Output the [x, y] coordinate of the center of the cell containing the given text.  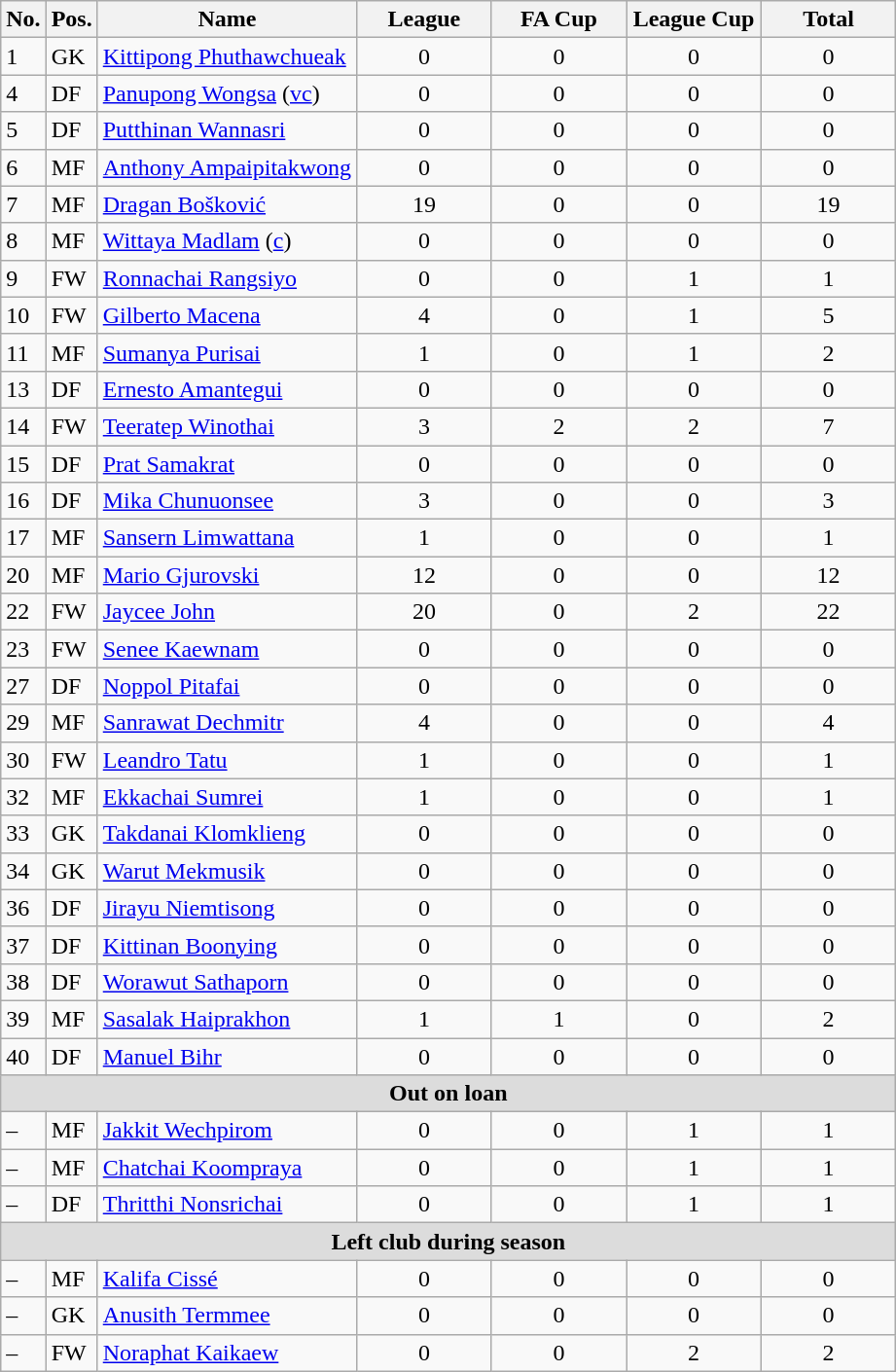
Teeratep Winothai [227, 426]
17 [23, 538]
15 [23, 464]
Gilberto Macena [227, 315]
38 [23, 982]
Senee Kaewnam [227, 649]
29 [23, 723]
Dragan Bošković [227, 204]
Leandro Tatu [227, 760]
Total [829, 19]
30 [23, 760]
League Cup [695, 19]
Worawut Sathaporn [227, 982]
Anusith Termmee [227, 1316]
Ernesto Amantegui [227, 389]
33 [23, 834]
Putthinan Wannasri [227, 130]
FA Cup [558, 19]
39 [23, 1019]
Sumanya Purisai [227, 352]
23 [23, 649]
Sasalak Haiprakhon [227, 1019]
Jaycee John [227, 612]
Mario Gjurovski [227, 575]
Kittipong Phuthawchueak [227, 56]
16 [23, 501]
Jakkit Wechpirom [227, 1131]
Noppol Pitafai [227, 686]
34 [23, 871]
13 [23, 389]
Warut Mekmusik [227, 871]
Anthony Ampaipitakwong [227, 167]
Thritthi Nonsrichai [227, 1205]
Panupong Wongsa (vc) [227, 93]
14 [23, 426]
Pos. [72, 19]
Sanrawat Dechmitr [227, 723]
No. [23, 19]
Name [227, 19]
Wittaya Madlam (c) [227, 241]
37 [23, 945]
32 [23, 797]
Kittinan Boonying [227, 945]
Ronnachai Rangsiyo [227, 278]
Sansern Limwattana [227, 538]
Manuel Bihr [227, 1056]
Takdanai Klomklieng [227, 834]
Mika Chunuonsee [227, 501]
Ekkachai Sumrei [227, 797]
6 [23, 167]
40 [23, 1056]
Left club during season [448, 1242]
Prat Samakrat [227, 464]
Jirayu Niemtisong [227, 908]
Out on loan [448, 1094]
League [424, 19]
Kalifa Cissé [227, 1279]
10 [23, 315]
8 [23, 241]
9 [23, 278]
36 [23, 908]
Chatchai Koompraya [227, 1168]
27 [23, 686]
11 [23, 352]
Noraphat Kaikaew [227, 1353]
